Find where the given text appears and provide that cell's center as (x, y) coordinate. 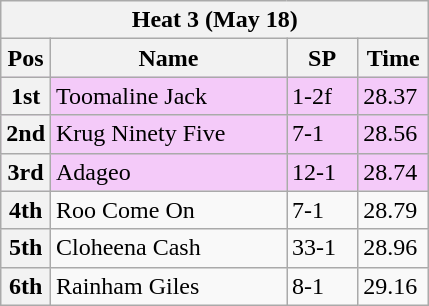
4th (26, 210)
2nd (26, 134)
Roo Come On (169, 210)
Heat 3 (May 18) (215, 20)
1st (26, 96)
Time (394, 58)
Pos (26, 58)
28.79 (394, 210)
Toomaline Jack (169, 96)
5th (26, 248)
28.96 (394, 248)
29.16 (394, 286)
12-1 (322, 172)
28.37 (394, 96)
6th (26, 286)
3rd (26, 172)
Name (169, 58)
Rainham Giles (169, 286)
Krug Ninety Five (169, 134)
33-1 (322, 248)
28.56 (394, 134)
SP (322, 58)
1-2f (322, 96)
28.74 (394, 172)
8-1 (322, 286)
Cloheena Cash (169, 248)
Adageo (169, 172)
